Extract the (x, y) coordinate from the center of the cell holding the provided text.  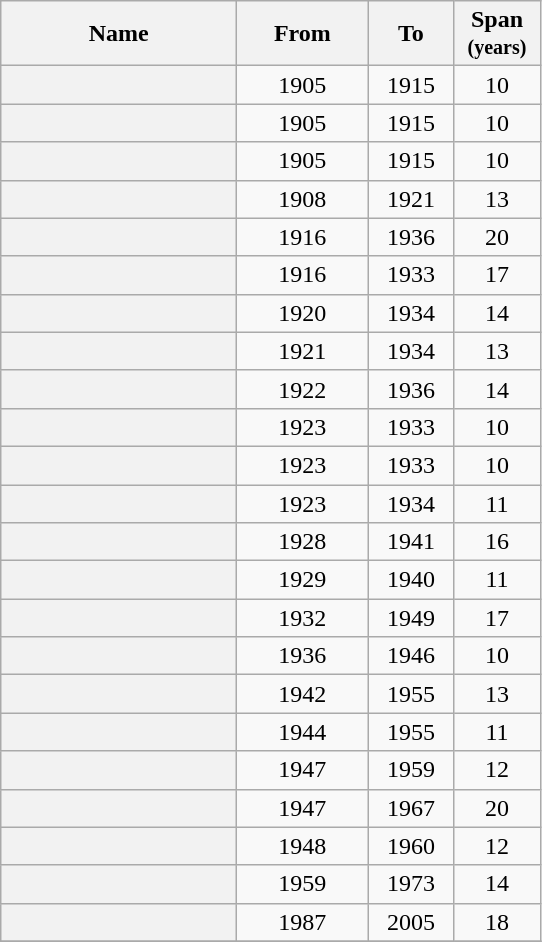
1949 (411, 618)
1948 (302, 846)
1920 (302, 313)
1942 (302, 694)
1928 (302, 542)
Name (119, 34)
1960 (411, 846)
1908 (302, 199)
1929 (302, 580)
1944 (302, 732)
16 (497, 542)
1967 (411, 808)
1946 (411, 656)
Span (years) (497, 34)
2005 (411, 922)
1922 (302, 389)
1941 (411, 542)
18 (497, 922)
1987 (302, 922)
To (411, 34)
1973 (411, 884)
From (302, 34)
1940 (411, 580)
1932 (302, 618)
